Find where the given text appears and provide that cell's center as [X, Y] coordinate. 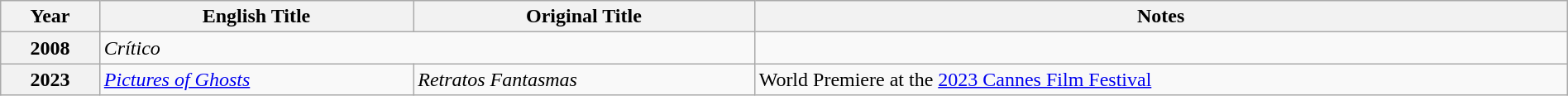
2023 [50, 79]
Retratos Fantasmas [584, 79]
Year [50, 17]
Pictures of Ghosts [256, 79]
2008 [50, 48]
English Title [256, 17]
Notes [1161, 17]
Crítico [427, 48]
Original Title [584, 17]
World Premiere at the 2023 Cannes Film Festival [1161, 79]
